Output the [X, Y] coordinate of the center of the cell containing the given text.  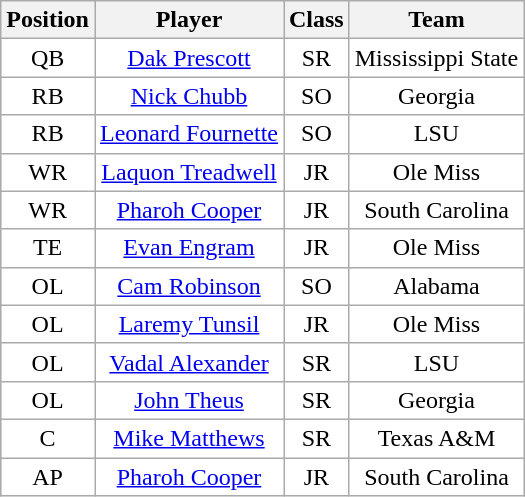
AP [48, 477]
Leonard Fournette [188, 134]
Alabama [436, 286]
Team [436, 20]
Mike Matthews [188, 438]
Player [188, 20]
Laremy Tunsil [188, 324]
Evan Engram [188, 248]
Nick Chubb [188, 96]
John Theus [188, 400]
Cam Robinson [188, 286]
Laquon Treadwell [188, 172]
Position [48, 20]
C [48, 438]
Class [317, 20]
Dak Prescott [188, 58]
TE [48, 248]
QB [48, 58]
Texas A&M [436, 438]
Mississippi State [436, 58]
Vadal Alexander [188, 362]
